For the text-containing cell, return its midpoint in [X, Y] coordinate format. 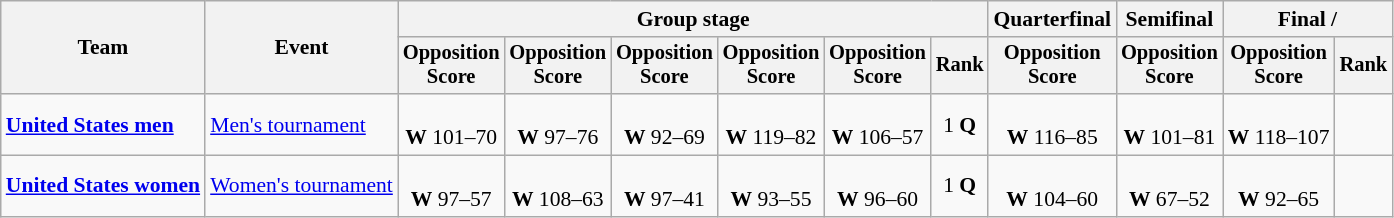
W 106–57 [878, 124]
Group stage [694, 19]
W 97–76 [558, 124]
W 96–60 [878, 186]
Team [103, 48]
W 97–57 [452, 186]
Quarterfinal [1052, 19]
W 67–52 [1170, 186]
W 101–81 [1170, 124]
W 119–82 [772, 124]
United States men [103, 124]
W 97–41 [664, 186]
Semifinal [1170, 19]
W 92–69 [664, 124]
W 101–70 [452, 124]
W 108–63 [558, 186]
Men's tournament [302, 124]
W 92–65 [1279, 186]
Final / [1308, 19]
W 93–55 [772, 186]
Event [302, 48]
Women's tournament [302, 186]
W 116–85 [1052, 124]
United States women [103, 186]
W 104–60 [1052, 186]
W 118–107 [1279, 124]
